Extract the [X, Y] coordinate from the center of the cell holding the provided text.  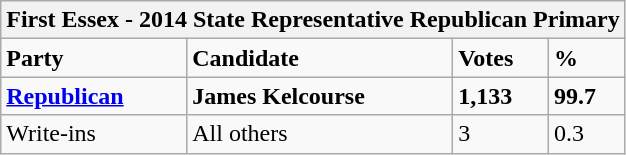
James Kelcourse [320, 96]
Party [94, 58]
% [586, 58]
Votes [501, 58]
First Essex - 2014 State Representative Republican Primary [314, 20]
Republican [94, 96]
1,133 [501, 96]
99.7 [586, 96]
Write-ins [94, 134]
Candidate [320, 58]
3 [501, 134]
0.3 [586, 134]
All others [320, 134]
